Search for the cell housing the specified text and yield its (X, Y) center coordinate. 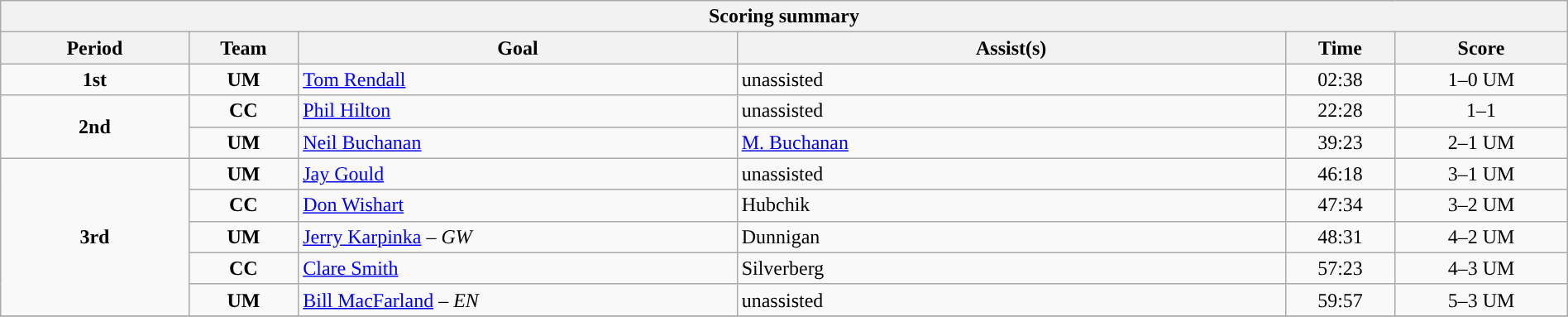
1–1 (1481, 111)
Neil Buchanan (518, 142)
Tom Rendall (518, 79)
4–3 UM (1481, 268)
Hubchik (1011, 205)
3–2 UM (1481, 205)
4–2 UM (1481, 237)
2–1 UM (1481, 142)
Dunnigan (1011, 237)
22:28 (1340, 111)
1st (94, 79)
47:34 (1340, 205)
Scoring summary (784, 17)
Silverberg (1011, 268)
02:38 (1340, 79)
Jay Gould (518, 174)
Bill MacFarland – EN (518, 300)
Score (1481, 48)
3–1 UM (1481, 174)
1–0 UM (1481, 79)
2nd (94, 127)
Jerry Karpinka – GW (518, 237)
48:31 (1340, 237)
5–3 UM (1481, 300)
39:23 (1340, 142)
Phil Hilton (518, 111)
Assist(s) (1011, 48)
M. Buchanan (1011, 142)
57:23 (1340, 268)
46:18 (1340, 174)
Team (243, 48)
Time (1340, 48)
Clare Smith (518, 268)
Don Wishart (518, 205)
Goal (518, 48)
Period (94, 48)
59:57 (1340, 300)
3rd (94, 237)
